Return the (x, y) coordinate for the center point of the cell that contains the specified text.  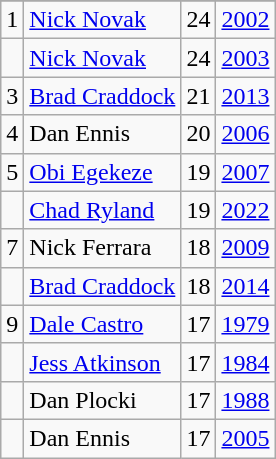
5 (12, 172)
Dale Castro (102, 324)
2013 (246, 96)
4 (12, 134)
Nick Ferrara (102, 248)
21 (198, 96)
1 (12, 20)
1988 (246, 400)
20 (198, 134)
2022 (246, 210)
2006 (246, 134)
1979 (246, 324)
2003 (246, 58)
3 (12, 96)
Chad Ryland (102, 210)
2005 (246, 438)
2002 (246, 20)
7 (12, 248)
9 (12, 324)
Jess Atkinson (102, 362)
2009 (246, 248)
1984 (246, 362)
Obi Egekeze (102, 172)
2014 (246, 286)
2007 (246, 172)
Dan Plocki (102, 400)
